Search for the cell housing the specified text and yield its (x, y) center coordinate. 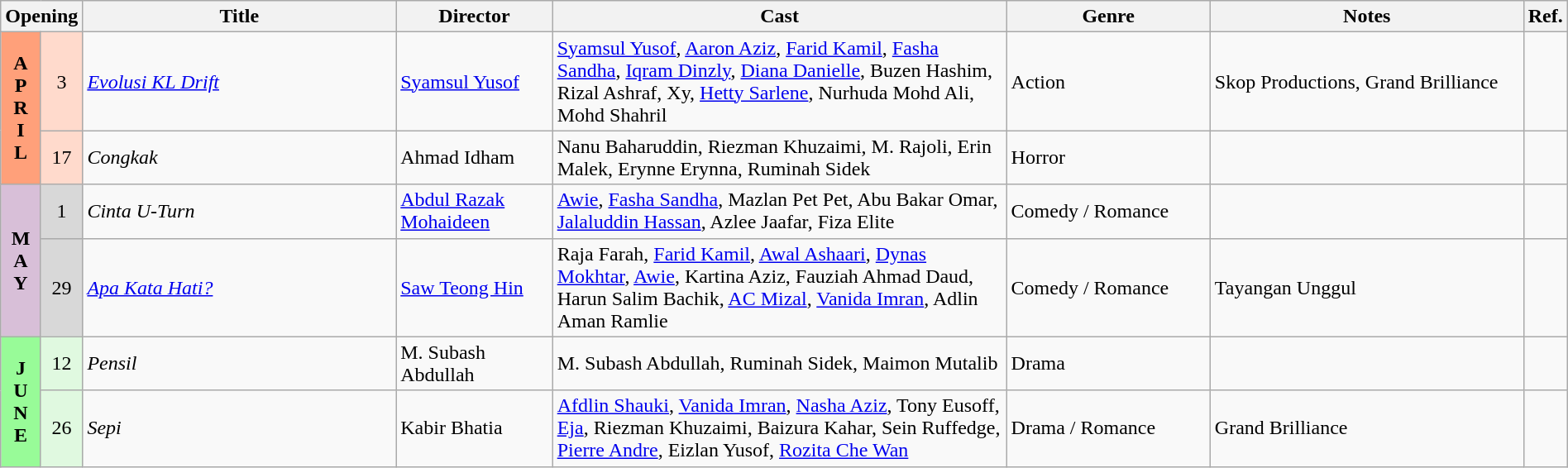
Drama (1108, 364)
12 (61, 364)
Genre (1108, 17)
26 (61, 428)
Horror (1108, 157)
Director (475, 17)
Title (240, 17)
Syamsul Yusof (475, 81)
1 (61, 212)
Notes (1366, 17)
Kabir Bhatia (475, 428)
Ahmad Idham (475, 157)
Sepi (240, 428)
Nanu Baharuddin, Riezman Khuzaimi, M. Rajoli, Erin Malek, Erynne Erynna, Ruminah Sidek (779, 157)
3 (61, 81)
M. Subash Abdullah (475, 364)
Cast (779, 17)
M. Subash Abdullah, Ruminah Sidek, Maimon Mutalib (779, 364)
Pensil (240, 364)
Abdul Razak Mohaideen (475, 212)
Opening (41, 17)
Ref. (1545, 17)
Saw Teong Hin (475, 288)
Skop Productions, Grand Brilliance (1366, 81)
APRIL (22, 108)
Grand Brilliance (1366, 428)
Drama / Romance (1108, 428)
Tayangan Unggul (1366, 288)
Cinta U-Turn (240, 212)
MAY (22, 260)
17 (61, 157)
Evolusi KL Drift (240, 81)
JUNE (22, 402)
Congkak (240, 157)
Awie, Fasha Sandha, Mazlan Pet Pet, Abu Bakar Omar, Jalaluddin Hassan, Azlee Jaafar, Fiza Elite (779, 212)
Afdlin Shauki, Vanida Imran, Nasha Aziz, Tony Eusoff, Eja, Riezman Khuzaimi, Baizura Kahar, Sein Ruffedge, Pierre Andre, Eizlan Yusof, Rozita Che Wan (779, 428)
29 (61, 288)
Action (1108, 81)
Apa Kata Hati? (240, 288)
